Locate the cell with the specified text and output its (x, y) center coordinate. 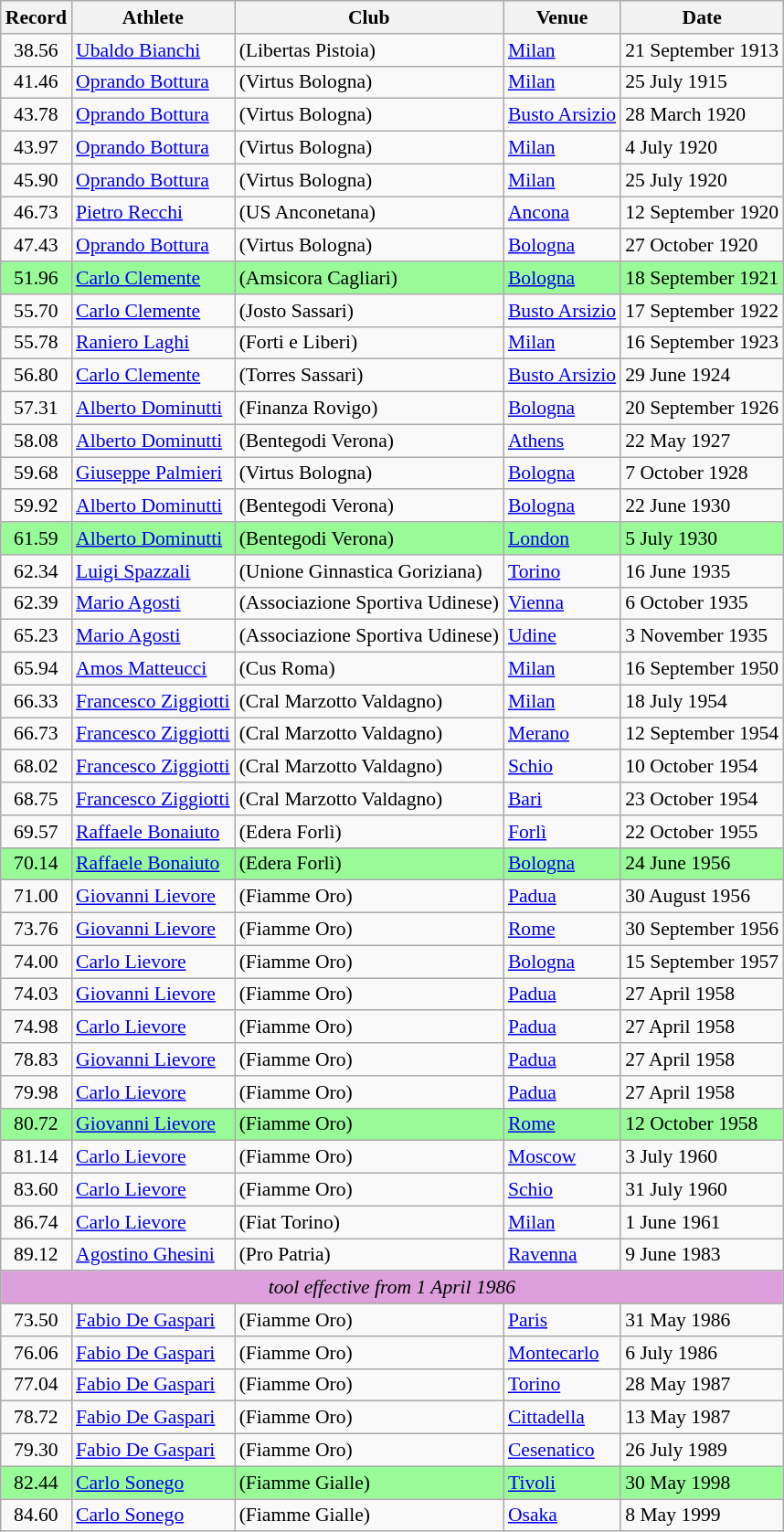
81.14 (37, 1157)
Ravenna (562, 1255)
Montecarlo (562, 1353)
Cesenatico (562, 1451)
6 July 1986 (702, 1353)
Udine (562, 636)
30 August 1956 (702, 897)
29 June 1924 (702, 376)
12 September 1920 (702, 213)
Raniero Laghi (154, 343)
82.44 (37, 1483)
22 June 1930 (702, 506)
74.98 (37, 1027)
8 May 1999 (702, 1516)
23 October 1954 (702, 799)
(Finanza Rovigo) (369, 409)
3 November 1935 (702, 636)
Giuseppe Palmieri (154, 473)
41.46 (37, 82)
Moscow (562, 1157)
59.68 (37, 473)
45.90 (37, 180)
79.98 (37, 1092)
21 September 1913 (702, 50)
30 May 1998 (702, 1483)
27 October 1920 (702, 246)
55.70 (37, 311)
57.31 (37, 409)
1 June 1961 (702, 1222)
25 July 1920 (702, 180)
30 September 1956 (702, 930)
13 May 1987 (702, 1418)
Paris (562, 1320)
Tivoli (562, 1483)
Bari (562, 799)
22 May 1927 (702, 441)
10 October 1954 (702, 767)
68.02 (37, 767)
79.30 (37, 1451)
28 May 1987 (702, 1385)
4 July 1920 (702, 148)
Amos Matteucci (154, 669)
20 September 1926 (702, 409)
Agostino Ghesini (154, 1255)
Luigi Spazzali (154, 571)
Forlì (562, 832)
(Amsicora Cagliari) (369, 278)
Record (37, 17)
(Unione Ginnastica Goriziana) (369, 571)
86.74 (37, 1222)
73.76 (37, 930)
9 June 1983 (702, 1255)
74.00 (37, 962)
16 June 1935 (702, 571)
76.06 (37, 1353)
66.33 (37, 701)
43.97 (37, 148)
12 September 1954 (702, 734)
78.72 (37, 1418)
Athlete (154, 17)
65.23 (37, 636)
65.94 (37, 669)
70.14 (37, 864)
46.73 (37, 213)
78.83 (37, 1059)
London (562, 538)
28 March 1920 (702, 115)
25 July 1915 (702, 82)
(Pro Patria) (369, 1255)
16 September 1923 (702, 343)
77.04 (37, 1385)
Osaka (562, 1516)
55.78 (37, 343)
Pietro Recchi (154, 213)
tool effective from 1 April 1986 (392, 1288)
Cittadella (562, 1418)
Ancona (562, 213)
15 September 1957 (702, 962)
18 July 1954 (702, 701)
31 July 1960 (702, 1190)
(Cus Roma) (369, 669)
6 October 1935 (702, 603)
7 October 1928 (702, 473)
5 July 1930 (702, 538)
56.80 (37, 376)
69.57 (37, 832)
24 June 1956 (702, 864)
31 May 1986 (702, 1320)
22 October 1955 (702, 832)
(Fiat Torino) (369, 1222)
51.96 (37, 278)
84.60 (37, 1516)
16 September 1950 (702, 669)
17 September 1922 (702, 311)
(US Anconetana) (369, 213)
18 September 1921 (702, 278)
Merano (562, 734)
Vienna (562, 603)
80.72 (37, 1124)
74.03 (37, 995)
Ubaldo Bianchi (154, 50)
(Torres Sassari) (369, 376)
3 July 1960 (702, 1157)
47.43 (37, 246)
(Josto Sassari) (369, 311)
62.39 (37, 603)
Athens (562, 441)
62.34 (37, 571)
Venue (562, 17)
89.12 (37, 1255)
Club (369, 17)
(Libertas Pistoia) (369, 50)
73.50 (37, 1320)
66.73 (37, 734)
83.60 (37, 1190)
12 October 1958 (702, 1124)
59.92 (37, 506)
61.59 (37, 538)
38.56 (37, 50)
68.75 (37, 799)
58.08 (37, 441)
26 July 1989 (702, 1451)
(Forti e Liberi) (369, 343)
Date (702, 17)
71.00 (37, 897)
43.78 (37, 115)
